Find where the given text appears and provide that cell's center as [x, y] coordinate. 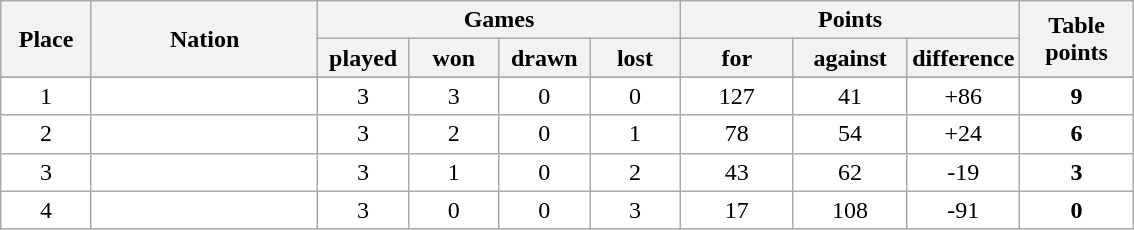
against [850, 58]
43 [736, 172]
Games [499, 20]
54 [850, 134]
lost [636, 58]
+86 [964, 96]
9 [1076, 96]
played [364, 58]
6 [1076, 134]
won [454, 58]
+24 [964, 134]
Points [850, 20]
-91 [964, 210]
41 [850, 96]
127 [736, 96]
Nation [204, 39]
108 [850, 210]
Place [46, 39]
difference [964, 58]
62 [850, 172]
-19 [964, 172]
for [736, 58]
78 [736, 134]
17 [736, 210]
4 [46, 210]
drawn [544, 58]
Tablepoints [1076, 39]
